Return (x, y) of the center of cell containing provided text 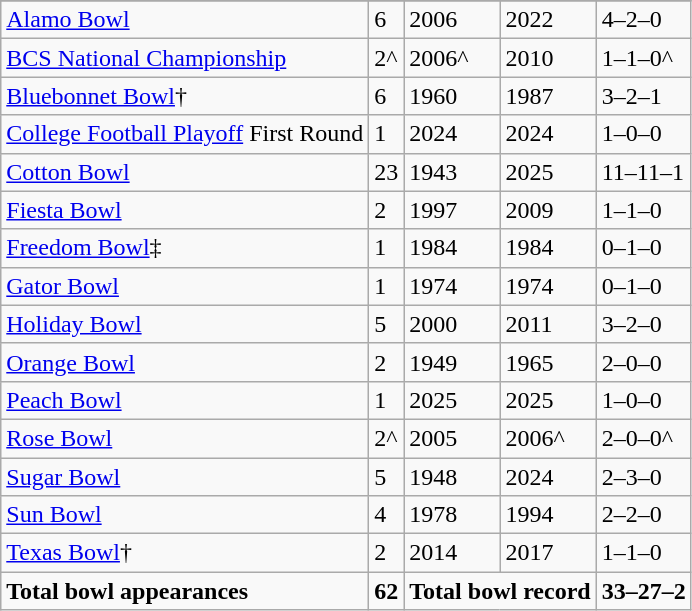
Rose Bowl (185, 438)
1960 (452, 96)
Total bowl appearances (185, 591)
23 (386, 172)
1943 (452, 172)
Cotton Bowl (185, 172)
2009 (548, 210)
Alamo Bowl (185, 20)
Orange Bowl (185, 362)
College Football Playoff First Round (185, 134)
Holiday Bowl (185, 324)
1949 (452, 362)
3–2–1 (644, 96)
1978 (452, 515)
2022 (548, 20)
2–3–0 (644, 477)
1997 (452, 210)
Total bowl record (500, 591)
Sun Bowl (185, 515)
Peach Bowl (185, 400)
1994 (548, 515)
4–2–0 (644, 20)
Bluebonnet Bowl† (185, 96)
4 (386, 515)
1948 (452, 477)
2006 (452, 20)
1965 (548, 362)
2–0–0^ (644, 438)
2011 (548, 324)
Gator Bowl (185, 286)
33–27–2 (644, 591)
62 (386, 591)
2000 (452, 324)
2–2–0 (644, 515)
2014 (452, 553)
Fiesta Bowl (185, 210)
1–1–0^ (644, 58)
Freedom Bowl‡ (185, 248)
3–2–0 (644, 324)
2005 (452, 438)
2–0–0 (644, 362)
Sugar Bowl (185, 477)
BCS National Championship (185, 58)
2010 (548, 58)
11–11–1 (644, 172)
1987 (548, 96)
Texas Bowl† (185, 553)
2017 (548, 553)
